For the text-containing cell, return its midpoint in [X, Y] coordinate format. 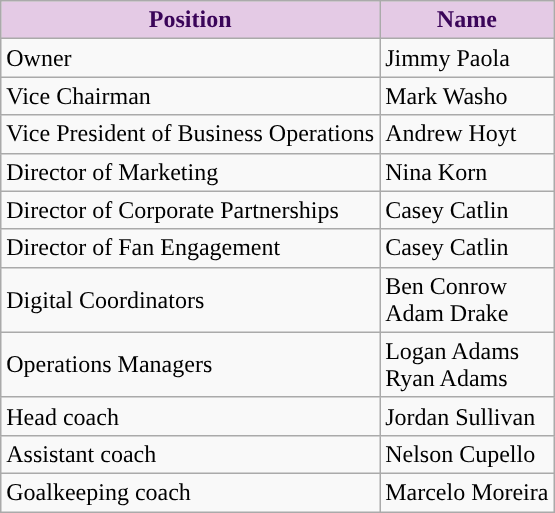
Director of Fan Engagement [190, 248]
Logan Adams Ryan Adams [467, 364]
Nelson Cupello [467, 454]
Nina Korn [467, 172]
Goalkeeping coach [190, 492]
Jordan Sullivan [467, 416]
Name [467, 20]
Ben Conrow Adam Drake [467, 300]
Director of Corporate Partnerships [190, 210]
Assistant coach [190, 454]
Vice Chairman [190, 96]
Position [190, 20]
Owner [190, 58]
Jimmy Paola [467, 58]
Digital Coordinators [190, 300]
Andrew Hoyt [467, 134]
Head coach [190, 416]
Operations Managers [190, 364]
Mark Washo [467, 96]
Marcelo Moreira [467, 492]
Director of Marketing [190, 172]
Vice President of Business Operations [190, 134]
